Return the [x, y] coordinate for the center point of the cell that contains the specified text.  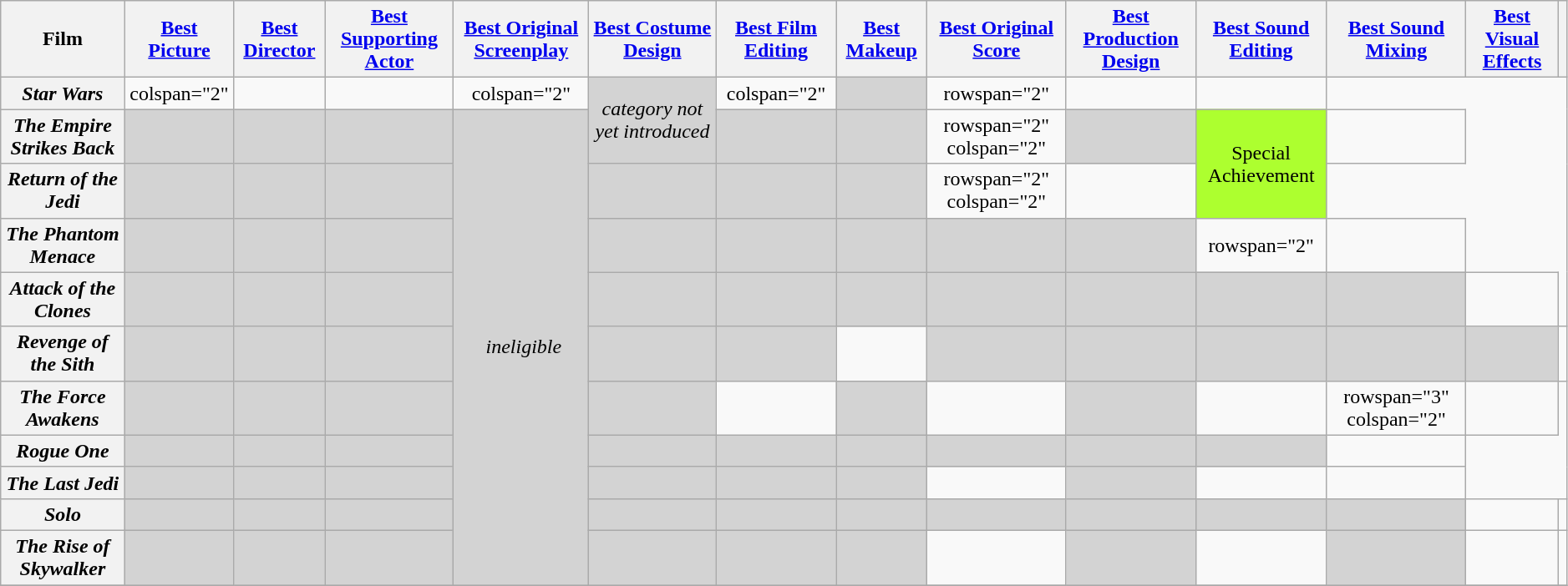
The Force Awakens [63, 407]
Return of the Jedi [63, 190]
The Empire Strikes Back [63, 137]
Rogue One [63, 451]
Best Sound Editing [1261, 39]
Best Makeup [881, 39]
The Phantom Menace [63, 245]
Best Sound Mixing [1397, 39]
Best Director [279, 39]
Film [63, 39]
Best Production Design [1131, 39]
Best Picture [179, 39]
rowspan="3" colspan="2" [1397, 407]
ineligible [521, 347]
Best Film Editing [776, 39]
category not yet introduced [652, 120]
The Last Jedi [63, 482]
Star Wars [63, 93]
Best Original Screenplay [521, 39]
Best Supporting Actor [389, 39]
Best Original Score [996, 39]
Revenge of the Sith [63, 354]
The Rise of Skywalker [63, 558]
Best Visual Effects [1512, 39]
Special Achievement [1261, 164]
Best Costume Design [652, 39]
Attack of the Clones [63, 299]
Solo [63, 514]
